Scan for the cell matching the given text and deliver its [X, Y] coordinate at center. 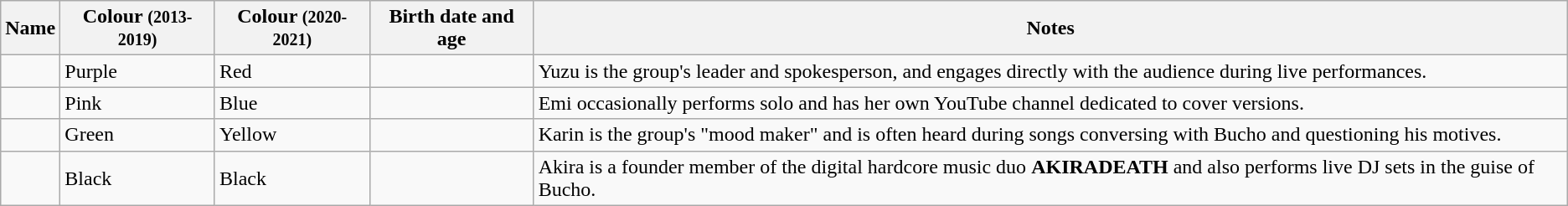
Colour (2020-2021) [291, 28]
Blue [291, 103]
Green [137, 135]
Emi occasionally performs solo and has her own YouTube channel dedicated to cover versions. [1050, 103]
Purple [137, 71]
Notes [1050, 28]
Yuzu is the group's leader and spokesperson, and engages directly with the audience during live performances. [1050, 71]
Name [30, 28]
Birth date and age [451, 28]
Colour (2013-2019) [137, 28]
Akira is a founder member of the digital hardcore music duo AKIRADEATH and also performs live DJ sets in the guise of Bucho. [1050, 178]
Red [291, 71]
Pink [137, 103]
Yellow [291, 135]
Karin is the group's "mood maker" and is often heard during songs conversing with Bucho and questioning his motives. [1050, 135]
